Determine the [x, y] coordinate at the center of the cell enclosing the given text.  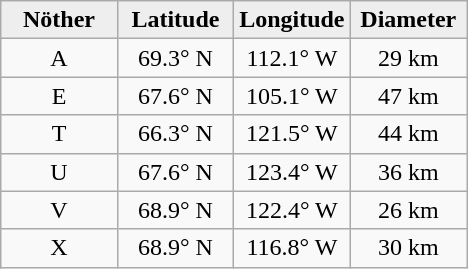
112.1° W [292, 58]
Longitude [292, 20]
Nöther [59, 20]
47 km [408, 96]
116.8° W [292, 248]
A [59, 58]
105.1° W [292, 96]
123.4° W [292, 172]
E [59, 96]
T [59, 134]
Latitude [175, 20]
29 km [408, 58]
26 km [408, 210]
Diameter [408, 20]
36 km [408, 172]
44 km [408, 134]
66.3° N [175, 134]
122.4° W [292, 210]
X [59, 248]
V [59, 210]
69.3° N [175, 58]
30 km [408, 248]
121.5° W [292, 134]
U [59, 172]
